Detect which cell encompasses the target text, then output its [x, y] center coordinate. 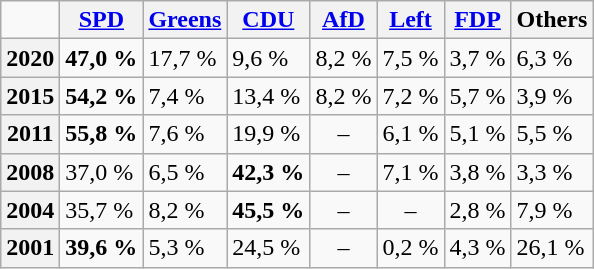
2004 [30, 210]
FDP [478, 20]
2,8 % [478, 210]
2001 [30, 248]
2015 [30, 96]
2011 [30, 134]
17,7 % [185, 58]
5,3 % [185, 248]
3,9 % [552, 96]
0,2 % [410, 248]
19,9 % [268, 134]
7,5 % [410, 58]
7,1 % [410, 172]
45,5 % [268, 210]
7,6 % [185, 134]
AfD [344, 20]
Others [552, 20]
SPD [102, 20]
4,3 % [478, 248]
13,4 % [268, 96]
9,6 % [268, 58]
7,2 % [410, 96]
3,7 % [478, 58]
3,3 % [552, 172]
3,8 % [478, 172]
5,1 % [478, 134]
2020 [30, 58]
2008 [30, 172]
6,3 % [552, 58]
26,1 % [552, 248]
Greens [185, 20]
6,5 % [185, 172]
47,0 % [102, 58]
55,8 % [102, 134]
37,0 % [102, 172]
5,5 % [552, 134]
54,2 % [102, 96]
24,5 % [268, 248]
35,7 % [102, 210]
42,3 % [268, 172]
6,1 % [410, 134]
7,9 % [552, 210]
CDU [268, 20]
5,7 % [478, 96]
Left [410, 20]
39,6 % [102, 248]
7,4 % [185, 96]
